Capture the cell that displays the provided text and extract its (x, y) central coordinate. 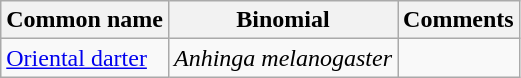
Common name (85, 20)
Anhinga melanogaster (282, 58)
Oriental darter (85, 58)
Binomial (282, 20)
Comments (459, 20)
